Return [x, y] of the center of cell containing provided text 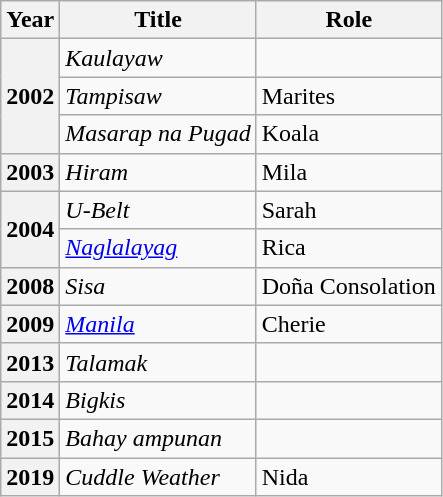
Hiram [158, 172]
Doña Consolation [348, 286]
U-Belt [158, 210]
Masarap na Pugad [158, 134]
Sarah [348, 210]
Role [348, 20]
2008 [30, 286]
2013 [30, 362]
Year [30, 20]
Bigkis [158, 400]
Mila [348, 172]
2009 [30, 324]
Tampisaw [158, 96]
Manila [158, 324]
2003 [30, 172]
Title [158, 20]
Talamak [158, 362]
Bahay ampunan [158, 438]
Naglalayag [158, 248]
Nida [348, 477]
Kaulayaw [158, 58]
Marites [348, 96]
2015 [30, 438]
2014 [30, 400]
Koala [348, 134]
Sisa [158, 286]
2002 [30, 96]
2004 [30, 229]
Cuddle Weather [158, 477]
Rica [348, 248]
Cherie [348, 324]
2019 [30, 477]
